Return [x, y] of the center of cell containing provided text 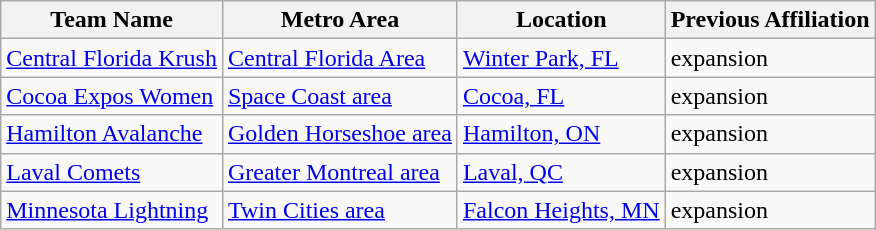
Hamilton Avalanche [112, 134]
Central Florida Area [340, 58]
Golden Horseshoe area [340, 134]
Cocoa, FL [561, 96]
Winter Park, FL [561, 58]
Metro Area [340, 20]
Greater Montreal area [340, 172]
Hamilton, ON [561, 134]
Falcon Heights, MN [561, 210]
Central Florida Krush [112, 58]
Location [561, 20]
Minnesota Lightning [112, 210]
Team Name [112, 20]
Cocoa Expos Women [112, 96]
Space Coast area [340, 96]
Twin Cities area [340, 210]
Laval, QC [561, 172]
Laval Comets [112, 172]
Previous Affiliation [770, 20]
